Capture the cell that displays the provided text and extract its (x, y) central coordinate. 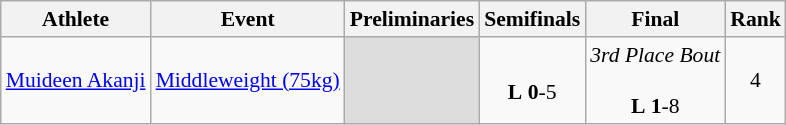
Muideen Akanji (76, 80)
Event (248, 19)
Final (655, 19)
Preliminaries (412, 19)
Middleweight (75kg) (248, 80)
Rank (756, 19)
Semifinals (532, 19)
3rd Place Bout L 1-8 (655, 80)
4 (756, 80)
Athlete (76, 19)
L 0-5 (532, 80)
